Extract the [x, y] coordinate from the center of the cell holding the provided text.  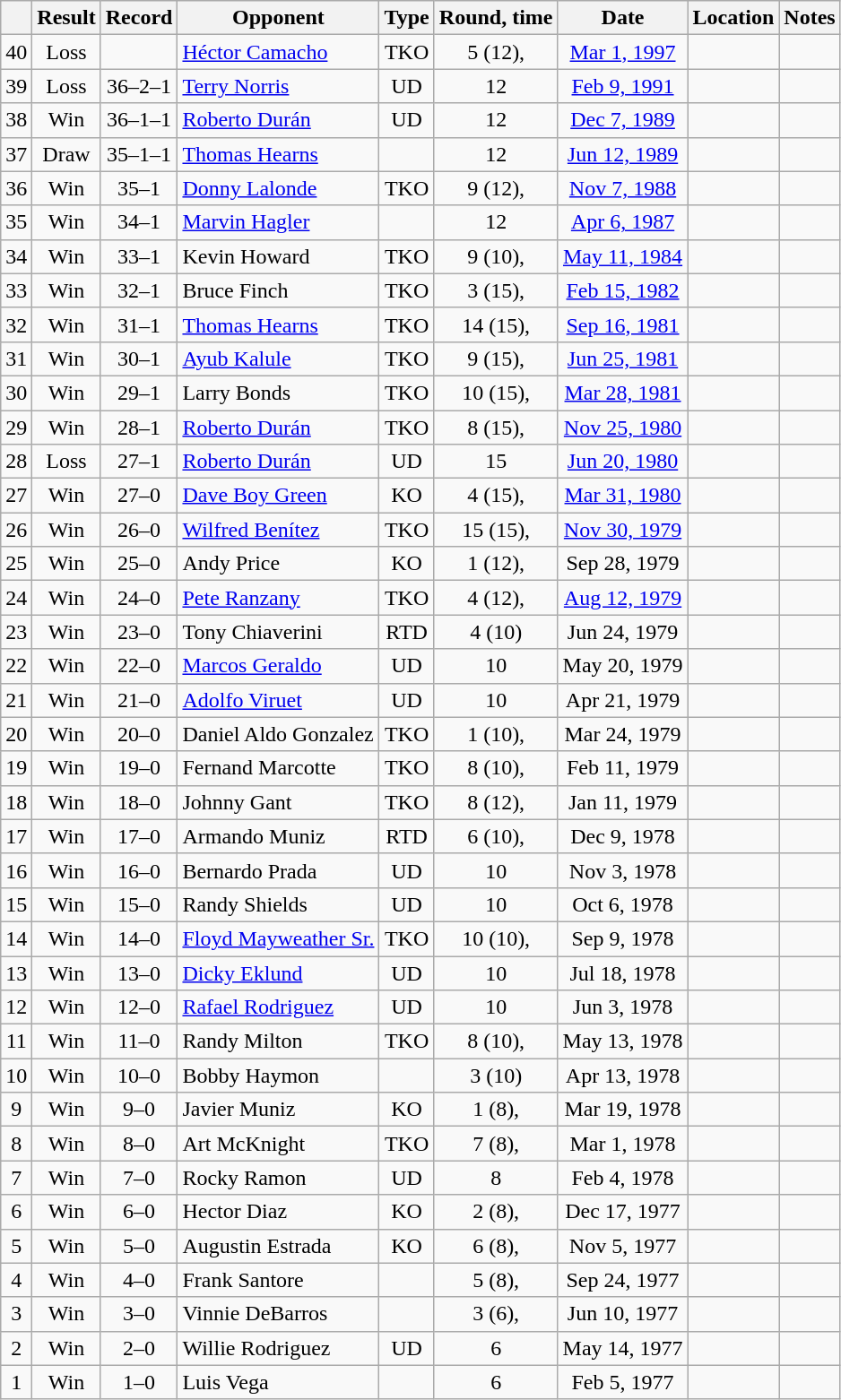
Jun 25, 1981 [622, 359]
Notes [810, 18]
11 [16, 1041]
19–0 [139, 768]
Randy Milton [278, 1041]
Result [66, 18]
28–1 [139, 428]
31 [16, 359]
3 (10) [496, 1076]
7 (8), [496, 1144]
14 (15), [496, 324]
20–0 [139, 734]
6 (8), [496, 1246]
Ayub Kalule [278, 359]
15–0 [139, 904]
Feb 4, 1978 [622, 1178]
Adolfo Viruet [278, 700]
Willie Rodriguez [278, 1348]
Frank Santore [278, 1280]
Augustin Estrada [278, 1246]
18–0 [139, 802]
36–1–1 [139, 120]
9 (15), [496, 359]
1 (8), [496, 1110]
3 (6), [496, 1314]
Draw [66, 154]
35–1 [139, 188]
3 [16, 1314]
4 [16, 1280]
Fernand Marcotte [278, 768]
37 [16, 154]
Rafael Rodriguez [278, 1007]
27 [16, 496]
Daniel Aldo Gonzalez [278, 734]
16–0 [139, 870]
Nov 30, 1979 [622, 530]
Sep 28, 1979 [622, 564]
Larry Bonds [278, 393]
17–0 [139, 836]
May 20, 1979 [622, 666]
May 14, 1977 [622, 1348]
Nov 25, 1980 [622, 428]
10 (10), [496, 938]
Andy Price [278, 564]
16 [16, 870]
30 [16, 393]
Dec 9, 1978 [622, 836]
10–0 [139, 1076]
32 [16, 324]
22–0 [139, 666]
Feb 9, 1991 [622, 86]
9 (12), [496, 188]
Bobby Haymon [278, 1076]
36–2–1 [139, 86]
19 [16, 768]
2–0 [139, 1348]
18 [16, 802]
34 [16, 256]
Jun 3, 1978 [622, 1007]
Jul 18, 1978 [622, 972]
33 [16, 290]
Dave Boy Green [278, 496]
Dicky Eklund [278, 972]
Mar 31, 1980 [622, 496]
29–1 [139, 393]
Hector Diaz [278, 1212]
27–1 [139, 462]
23 [16, 632]
Armando Muniz [278, 836]
Randy Shields [278, 904]
4 (15), [496, 496]
35 [16, 222]
Apr 6, 1987 [622, 222]
24 [16, 598]
Bruce Finch [278, 290]
Feb 15, 1982 [622, 290]
31–1 [139, 324]
11–0 [139, 1041]
Jan 11, 1979 [622, 802]
Round, time [496, 18]
Mar 24, 1979 [622, 734]
25 [16, 564]
Vinnie DeBarros [278, 1314]
5 (8), [496, 1280]
38 [16, 120]
Feb 5, 1977 [622, 1382]
14 [16, 938]
34–1 [139, 222]
Pete Ranzany [278, 598]
33–1 [139, 256]
9 [16, 1110]
10 (15), [496, 393]
21 [16, 700]
40 [16, 52]
20 [16, 734]
Location [733, 18]
14–0 [139, 938]
9 (10), [496, 256]
Mar 1, 1978 [622, 1144]
17 [16, 836]
May 13, 1978 [622, 1041]
5 [16, 1246]
13–0 [139, 972]
Mar 28, 1981 [622, 393]
Opponent [278, 18]
1 (12), [496, 564]
39 [16, 86]
24–0 [139, 598]
29 [16, 428]
21–0 [139, 700]
23–0 [139, 632]
1 (10), [496, 734]
Apr 21, 1979 [622, 700]
Date [622, 18]
13 [16, 972]
Aug 12, 1979 [622, 598]
5 (12), [496, 52]
Jun 10, 1977 [622, 1314]
Bernardo Prada [278, 870]
8 (12), [496, 802]
Marcos Geraldo [278, 666]
4 (10) [496, 632]
Sep 9, 1978 [622, 938]
26–0 [139, 530]
6–0 [139, 1212]
Type [407, 18]
26 [16, 530]
Jun 24, 1979 [622, 632]
Feb 11, 1979 [622, 768]
28 [16, 462]
Luis Vega [278, 1382]
Héctor Camacho [278, 52]
8 (15), [496, 428]
Mar 19, 1978 [622, 1110]
22 [16, 666]
Art McKnight [278, 1144]
Marvin Hagler [278, 222]
8–0 [139, 1144]
Nov 3, 1978 [622, 870]
Floyd Mayweather Sr. [278, 938]
Oct 6, 1978 [622, 904]
6 (10), [496, 836]
Sep 16, 1981 [622, 324]
2 (8), [496, 1212]
Sep 24, 1977 [622, 1280]
2 [16, 1348]
Javier Muniz [278, 1110]
35–1–1 [139, 154]
12–0 [139, 1007]
Jun 20, 1980 [622, 462]
32–1 [139, 290]
Donny Lalonde [278, 188]
Mar 1, 1997 [622, 52]
Dec 17, 1977 [622, 1212]
9–0 [139, 1110]
Nov 5, 1977 [622, 1246]
30–1 [139, 359]
1–0 [139, 1382]
Record [139, 18]
3–0 [139, 1314]
7 [16, 1178]
1 [16, 1382]
Dec 7, 1989 [622, 120]
36 [16, 188]
Rocky Ramon [278, 1178]
15 (15), [496, 530]
Apr 13, 1978 [622, 1076]
Terry Norris [278, 86]
May 11, 1984 [622, 256]
Wilfred Benítez [278, 530]
Jun 12, 1989 [622, 154]
4–0 [139, 1280]
Nov 7, 1988 [622, 188]
27–0 [139, 496]
5–0 [139, 1246]
Tony Chiaverini [278, 632]
7–0 [139, 1178]
4 (12), [496, 598]
3 (15), [496, 290]
Johnny Gant [278, 802]
25–0 [139, 564]
Kevin Howard [278, 256]
